For the text-containing cell, return its midpoint in [X, Y] coordinate format. 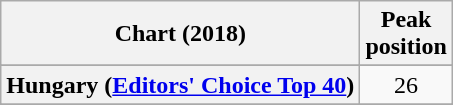
Chart (2018) [180, 34]
Hungary (Editors' Choice Top 40) [180, 85]
26 [406, 85]
Peakposition [406, 34]
